Detect which cell encompasses the target text, then output its (x, y) center coordinate. 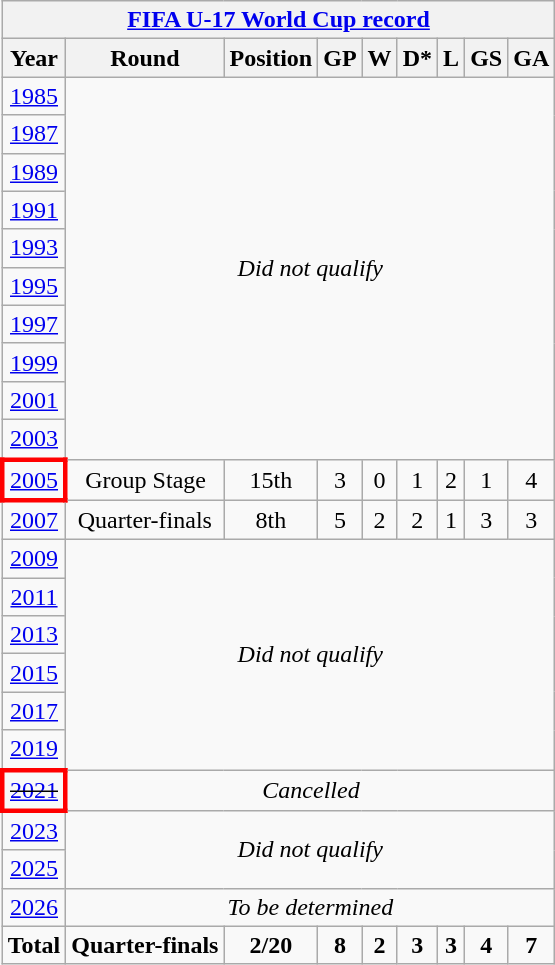
2026 (34, 907)
1999 (34, 362)
1993 (34, 248)
0 (380, 480)
2001 (34, 400)
2015 (34, 673)
2017 (34, 711)
FIFA U-17 World Cup record (278, 20)
2021 (34, 790)
To be determined (310, 907)
2019 (34, 750)
W (380, 58)
Round (145, 58)
2025 (34, 869)
Year (34, 58)
1985 (34, 96)
GS (486, 58)
2005 (34, 480)
2011 (34, 597)
5 (340, 520)
1987 (34, 134)
Cancelled (310, 790)
2013 (34, 635)
15th (271, 480)
7 (532, 945)
8th (271, 520)
2/20 (271, 945)
8 (340, 945)
Total (34, 945)
Position (271, 58)
L (452, 58)
D* (417, 58)
GA (532, 58)
Group Stage (145, 480)
2003 (34, 439)
1991 (34, 210)
2007 (34, 520)
GP (340, 58)
1997 (34, 324)
2009 (34, 559)
1995 (34, 286)
2023 (34, 831)
1989 (34, 172)
